Determine the [X, Y] coordinate at the center of the cell enclosing the given text.  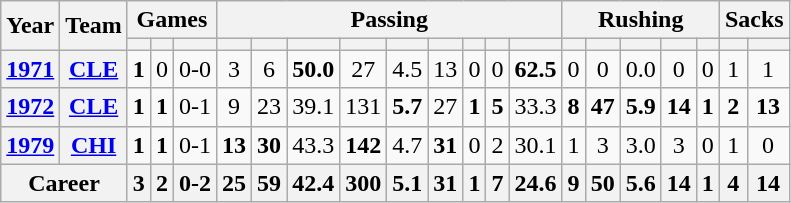
300 [364, 183]
1972 [30, 107]
5.1 [408, 183]
39.1 [314, 107]
23 [270, 107]
30.1 [536, 145]
42.4 [314, 183]
Team [94, 26]
5 [498, 107]
47 [602, 107]
0-0 [194, 69]
43.3 [314, 145]
25 [234, 183]
4.7 [408, 145]
30 [270, 145]
5.6 [640, 183]
59 [270, 183]
142 [364, 145]
62.5 [536, 69]
6 [270, 69]
Rushing [640, 20]
50 [602, 183]
CHI [94, 145]
1971 [30, 69]
3.0 [640, 145]
0.0 [640, 69]
Sacks [754, 20]
1979 [30, 145]
Year [30, 26]
24.6 [536, 183]
0-2 [194, 183]
8 [574, 107]
50.0 [314, 69]
5.9 [640, 107]
Career [64, 183]
4.5 [408, 69]
5.7 [408, 107]
Passing [390, 20]
7 [498, 183]
131 [364, 107]
33.3 [536, 107]
Games [172, 20]
4 [733, 183]
